Search for the cell housing the specified text and yield its [X, Y] center coordinate. 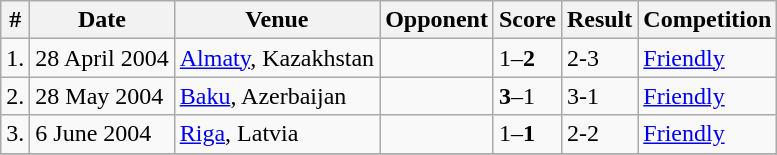
# [16, 20]
1–1 [527, 134]
28 May 2004 [102, 96]
1–2 [527, 58]
Date [102, 20]
1. [16, 58]
3–1 [527, 96]
Result [599, 20]
6 June 2004 [102, 134]
Venue [276, 20]
Baku, Azerbaijan [276, 96]
Competition [708, 20]
Riga, Latvia [276, 134]
3. [16, 134]
3-1 [599, 96]
28 April 2004 [102, 58]
Score [527, 20]
2-2 [599, 134]
Opponent [437, 20]
Almaty, Kazakhstan [276, 58]
2-3 [599, 58]
2. [16, 96]
